Capture the cell that displays the provided text and extract its (x, y) central coordinate. 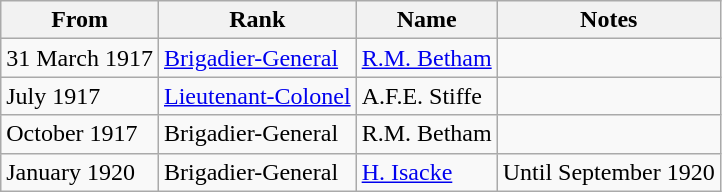
31 March 1917 (80, 58)
From (80, 20)
Notes (608, 20)
Rank (257, 20)
Name (426, 20)
October 1917 (80, 134)
July 1917 (80, 96)
A.F.E. Stiffe (426, 96)
Lieutenant-Colonel (257, 96)
Until September 1920 (608, 172)
H. Isacke (426, 172)
January 1920 (80, 172)
